Extract the (x, y) coordinate from the center of the cell holding the provided text.  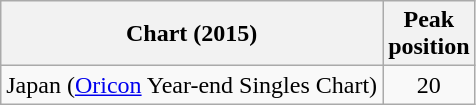
Chart (2015) (192, 34)
Japan (Oricon Year-end Singles Chart) (192, 85)
20 (429, 85)
Peakposition (429, 34)
